Find where the given text appears and provide that cell's center as (X, Y) coordinate. 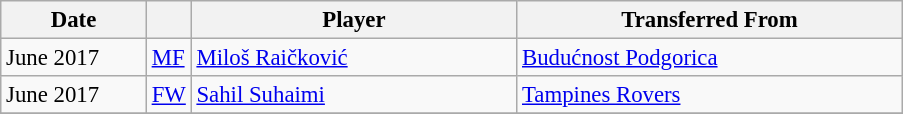
Sahil Suhaimi (354, 95)
Transferred From (710, 20)
MF (168, 58)
Player (354, 20)
Date (74, 20)
FW (168, 95)
Budućnost Podgorica (710, 58)
Miloš Raičković (354, 58)
Tampines Rovers (710, 95)
